Search for the cell housing the specified text and yield its [X, Y] center coordinate. 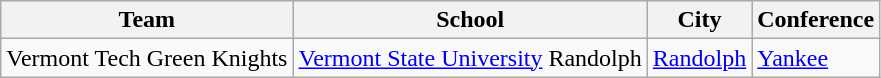
Yankee [816, 58]
Vermont State University Randolph [470, 58]
Team [147, 20]
City [699, 20]
School [470, 20]
Conference [816, 20]
Vermont Tech Green Knights [147, 58]
Randolph [699, 58]
